Output the [X, Y] coordinate of the center of the cell containing the given text.  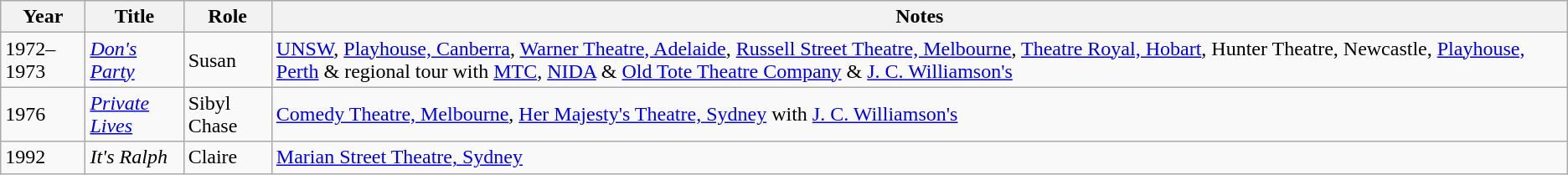
Don's Party [134, 60]
Susan [228, 60]
1976 [44, 114]
Marian Street Theatre, Sydney [920, 157]
Role [228, 17]
Private Lives [134, 114]
1972–1973 [44, 60]
It's Ralph [134, 157]
Year [44, 17]
Comedy Theatre, Melbourne, Her Majesty's Theatre, Sydney with J. C. Williamson's [920, 114]
Sibyl Chase [228, 114]
1992 [44, 157]
Title [134, 17]
Notes [920, 17]
Claire [228, 157]
